Locate the cell with the specified text and output its [X, Y] center coordinate. 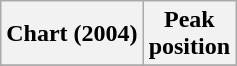
Peakposition [189, 34]
Chart (2004) [72, 34]
